Find where the given text appears and provide that cell's center as (x, y) coordinate. 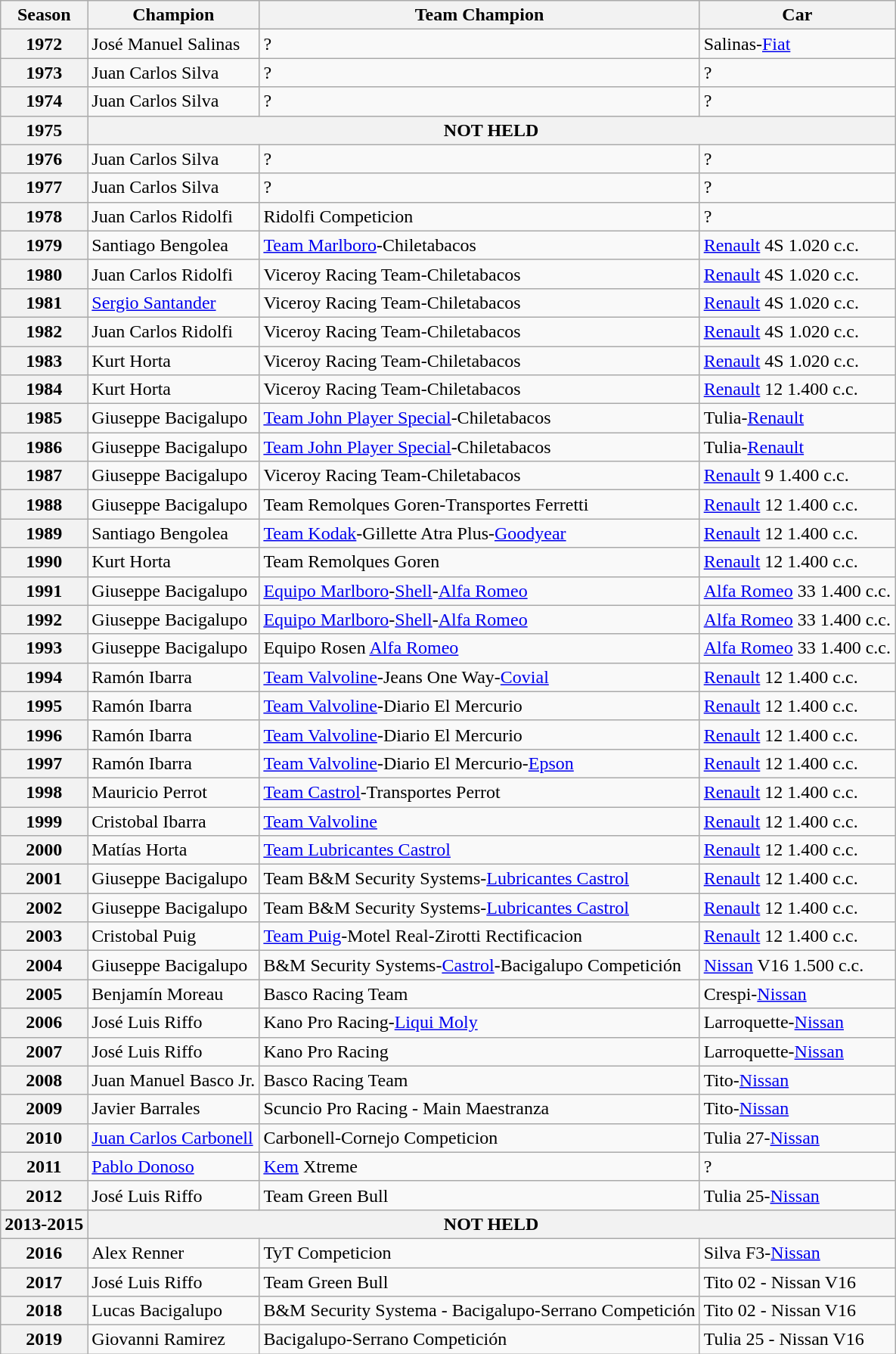
1975 (44, 130)
2003 (44, 936)
Bacigalupo-Serrano Competición (479, 1340)
1986 (44, 447)
2006 (44, 1023)
1990 (44, 562)
Team Marlboro-Chiletabacos (479, 245)
Silva F3-Nissan (797, 1253)
Kano Pro Racing (479, 1051)
1999 (44, 821)
2000 (44, 850)
Nissan V16 1.500 c.c. (797, 965)
Team Kodak-Gillette Atra Plus-Goodyear (479, 533)
1984 (44, 390)
2004 (44, 965)
Kano Pro Racing-Liqui Moly (479, 1023)
2018 (44, 1311)
Pablo Donoso (174, 1166)
1981 (44, 303)
1972 (44, 44)
Team Remolques Goren-Transportes Ferretti (479, 505)
Tulia 27-Nissan (797, 1138)
1996 (44, 734)
Giovanni Ramirez (174, 1340)
Team Valvoline (479, 821)
1987 (44, 476)
Mauricio Perrot (174, 792)
Car (797, 15)
1982 (44, 331)
1988 (44, 505)
1995 (44, 706)
Cristobal Ibarra (174, 821)
Juan Manuel Basco Jr. (174, 1080)
2002 (44, 908)
Juan Carlos Carbonell (174, 1138)
2017 (44, 1282)
1980 (44, 274)
2007 (44, 1051)
2019 (44, 1340)
1976 (44, 159)
1997 (44, 763)
Alex Renner (174, 1253)
Matías Horta (174, 850)
Salinas-Fiat (797, 44)
1985 (44, 418)
1978 (44, 216)
Javier Barrales (174, 1109)
2011 (44, 1166)
1992 (44, 620)
Renault 9 1.400 c.c. (797, 476)
2016 (44, 1253)
Team Valvoline-Diario El Mercurio-Epson (479, 763)
1973 (44, 73)
Team Castrol-Transportes Perrot (479, 792)
José Manuel Salinas (174, 44)
Ridolfi Competicion (479, 216)
B&M Security Systems-Castrol-Bacigalupo Competición (479, 965)
B&M Security Systema - Bacigalupo-Serrano Competición (479, 1311)
Scuncio Pro Racing - Main Maestranza (479, 1109)
2010 (44, 1138)
1994 (44, 677)
Sergio Santander (174, 303)
1998 (44, 792)
Carbonell-Cornejo Competicion (479, 1138)
Team Puig-Motel Real-Zirotti Rectificacion (479, 936)
1977 (44, 188)
1974 (44, 101)
Champion (174, 15)
1983 (44, 361)
Tulia 25 - Nissan V16 (797, 1340)
Tulia 25-Nissan (797, 1195)
2009 (44, 1109)
1989 (44, 533)
1993 (44, 648)
1991 (44, 591)
1979 (44, 245)
Team Remolques Goren (479, 562)
2013-2015 (44, 1224)
Benjamín Moreau (174, 994)
Lucas Bacigalupo (174, 1311)
Season (44, 15)
2008 (44, 1080)
Crespi-Nissan (797, 994)
2001 (44, 879)
2005 (44, 994)
TyT Competicion (479, 1253)
Cristobal Puig (174, 936)
Team Lubricantes Castrol (479, 850)
Team Champion (479, 15)
Equipo Rosen Alfa Romeo (479, 648)
Kem Xtreme (479, 1166)
2012 (44, 1195)
Team Valvoline-Jeans One Way-Covial (479, 677)
